Search for the cell housing the specified text and yield its (x, y) center coordinate. 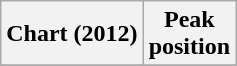
Chart (2012) (72, 34)
Peakposition (189, 34)
